Find where the given text appears and provide that cell's center as [x, y] coordinate. 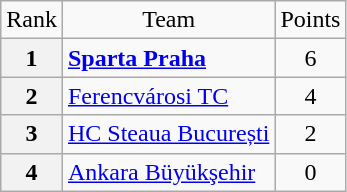
Rank [32, 20]
Points [310, 20]
1 [32, 58]
Ferencvárosi TC [168, 96]
Team [168, 20]
HC Steaua București [168, 134]
Sparta Praha [168, 58]
3 [32, 134]
0 [310, 172]
6 [310, 58]
Ankara Büyükşehir [168, 172]
